Search for the cell housing the specified text and yield its (X, Y) center coordinate. 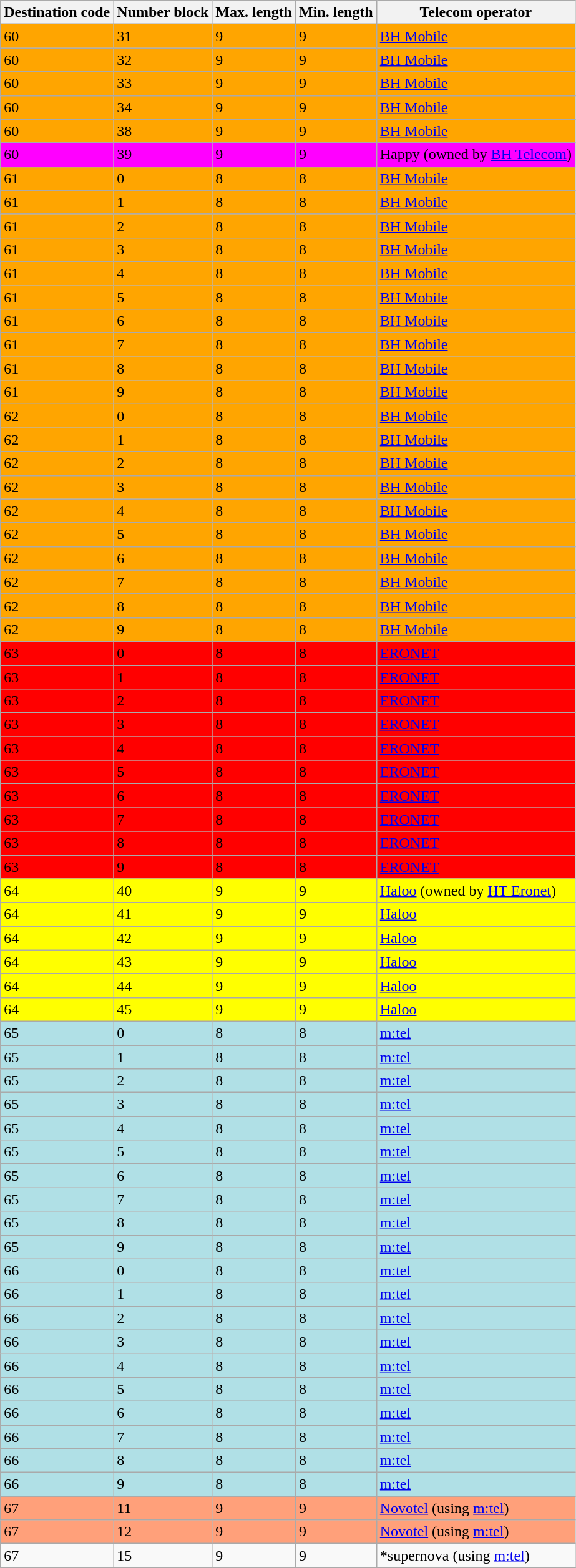
Haloo (owned by HT Eronet) (476, 891)
Telecom operator (476, 12)
Number block (163, 12)
12 (163, 1532)
Happy (owned by BH Telecom) (476, 155)
32 (163, 60)
Max. length (254, 12)
11 (163, 1508)
43 (163, 962)
*supernova (using m:tel) (476, 1556)
34 (163, 107)
45 (163, 1009)
44 (163, 985)
15 (163, 1556)
38 (163, 131)
31 (163, 36)
Min. length (336, 12)
41 (163, 914)
39 (163, 155)
42 (163, 938)
Destination code (57, 12)
33 (163, 84)
40 (163, 891)
